Return (X, Y) of the center of cell containing provided text 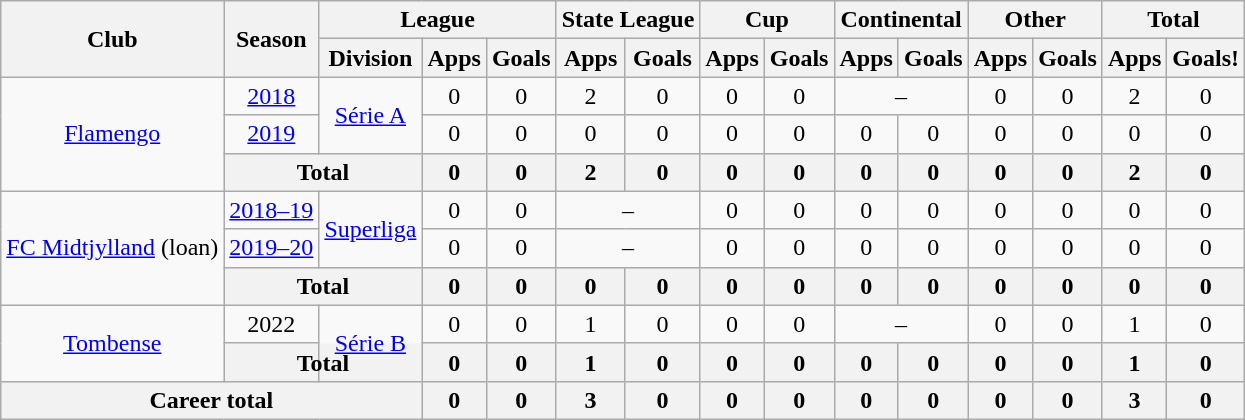
Club (112, 39)
Season (272, 39)
Cup (767, 20)
Série B (370, 343)
2022 (272, 324)
Superliga (370, 229)
2018–19 (272, 210)
Division (370, 58)
Série A (370, 115)
State League (628, 20)
Tombense (112, 343)
Flamengo (112, 134)
League (438, 20)
2019–20 (272, 248)
Career total (212, 400)
2019 (272, 134)
Goals! (1206, 58)
2018 (272, 96)
FC Midtjylland (loan) (112, 248)
Other (1035, 20)
Continental (901, 20)
